For the text-containing cell, return its midpoint in [x, y] coordinate format. 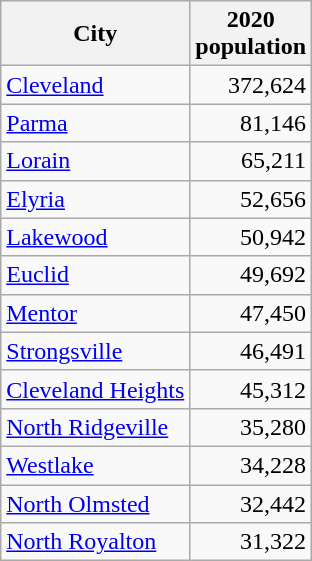
35,280 [251, 427]
Cleveland Heights [96, 389]
31,322 [251, 542]
372,624 [251, 85]
North Royalton [96, 542]
Strongsville [96, 351]
Elyria [96, 199]
65,211 [251, 161]
North Olmsted [96, 503]
46,491 [251, 351]
34,228 [251, 465]
Cleveland [96, 85]
Lorain [96, 161]
Westlake [96, 465]
Parma [96, 123]
47,450 [251, 313]
49,692 [251, 275]
Lakewood [96, 237]
City [96, 34]
81,146 [251, 123]
50,942 [251, 237]
2020population [251, 34]
North Ridgeville [96, 427]
52,656 [251, 199]
32,442 [251, 503]
Mentor [96, 313]
45,312 [251, 389]
Euclid [96, 275]
